Detect which cell encompasses the target text, then output its [X, Y] center coordinate. 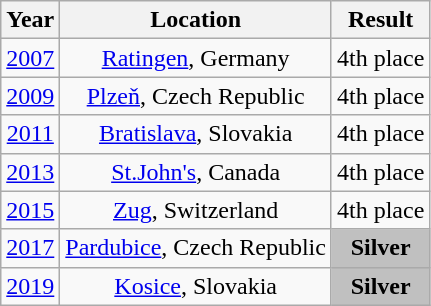
Result [380, 20]
Bratislava, Slovakia [196, 134]
Pardubice, Czech Republic [196, 248]
Ratingen, Germany [196, 58]
Year [30, 20]
2007 [30, 58]
Zug, Switzerland [196, 210]
Kosice, Slovakia [196, 286]
Plzeň, Czech Republic [196, 96]
Location [196, 20]
2009 [30, 96]
2017 [30, 248]
St.John's, Canada [196, 172]
2015 [30, 210]
2013 [30, 172]
2011 [30, 134]
2019 [30, 286]
